Provide the [x, y] coordinate of the cell's center where the given text is located.  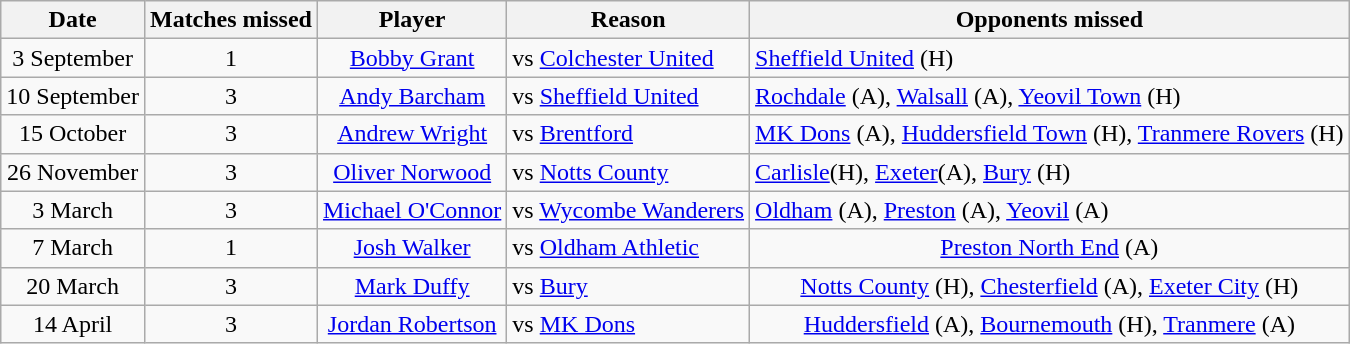
vs Brentford [628, 134]
Notts County (H), Chesterfield (A), Exeter City (H) [1050, 286]
3 September [73, 58]
vs Colchester United [628, 58]
vs Wycombe Wanderers [628, 210]
Michael O'Connor [412, 210]
Reason [628, 20]
26 November [73, 172]
MK Dons (A), Huddersfield Town (H), Tranmere Rovers (H) [1050, 134]
Opponents missed [1050, 20]
15 October [73, 134]
vs Notts County [628, 172]
Andrew Wright [412, 134]
Player [412, 20]
Andy Barcham [412, 96]
10 September [73, 96]
Matches missed [230, 20]
vs MK Dons [628, 324]
Preston North End (A) [1050, 248]
Bobby Grant [412, 58]
Mark Duffy [412, 286]
Huddersfield (A), Bournemouth (H), Tranmere (A) [1050, 324]
7 March [73, 248]
Carlisle(H), Exeter(A), Bury (H) [1050, 172]
3 March [73, 210]
vs Oldham Athletic [628, 248]
14 April [73, 324]
20 March [73, 286]
Jordan Robertson [412, 324]
Josh Walker [412, 248]
vs Bury [628, 286]
vs Sheffield United [628, 96]
Date [73, 20]
Rochdale (A), Walsall (A), Yeovil Town (H) [1050, 96]
Sheffield United (H) [1050, 58]
Oldham (A), Preston (A), Yeovil (A) [1050, 210]
Oliver Norwood [412, 172]
